Output the [X, Y] coordinate of the center of the cell containing the given text.  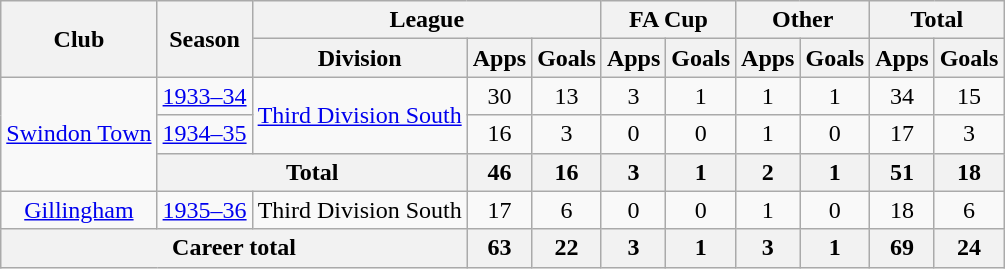
Club [79, 39]
League [426, 20]
15 [969, 96]
Season [204, 39]
2 [768, 172]
46 [499, 172]
22 [567, 248]
Division [360, 58]
34 [902, 96]
13 [567, 96]
51 [902, 172]
1935–36 [204, 210]
Swindon Town [79, 134]
69 [902, 248]
Gillingham [79, 210]
1934–35 [204, 134]
FA Cup [668, 20]
63 [499, 248]
24 [969, 248]
1933–34 [204, 96]
Other [803, 20]
30 [499, 96]
Career total [234, 248]
